Return the (x, y) coordinate for the center point of the cell that contains the specified text.  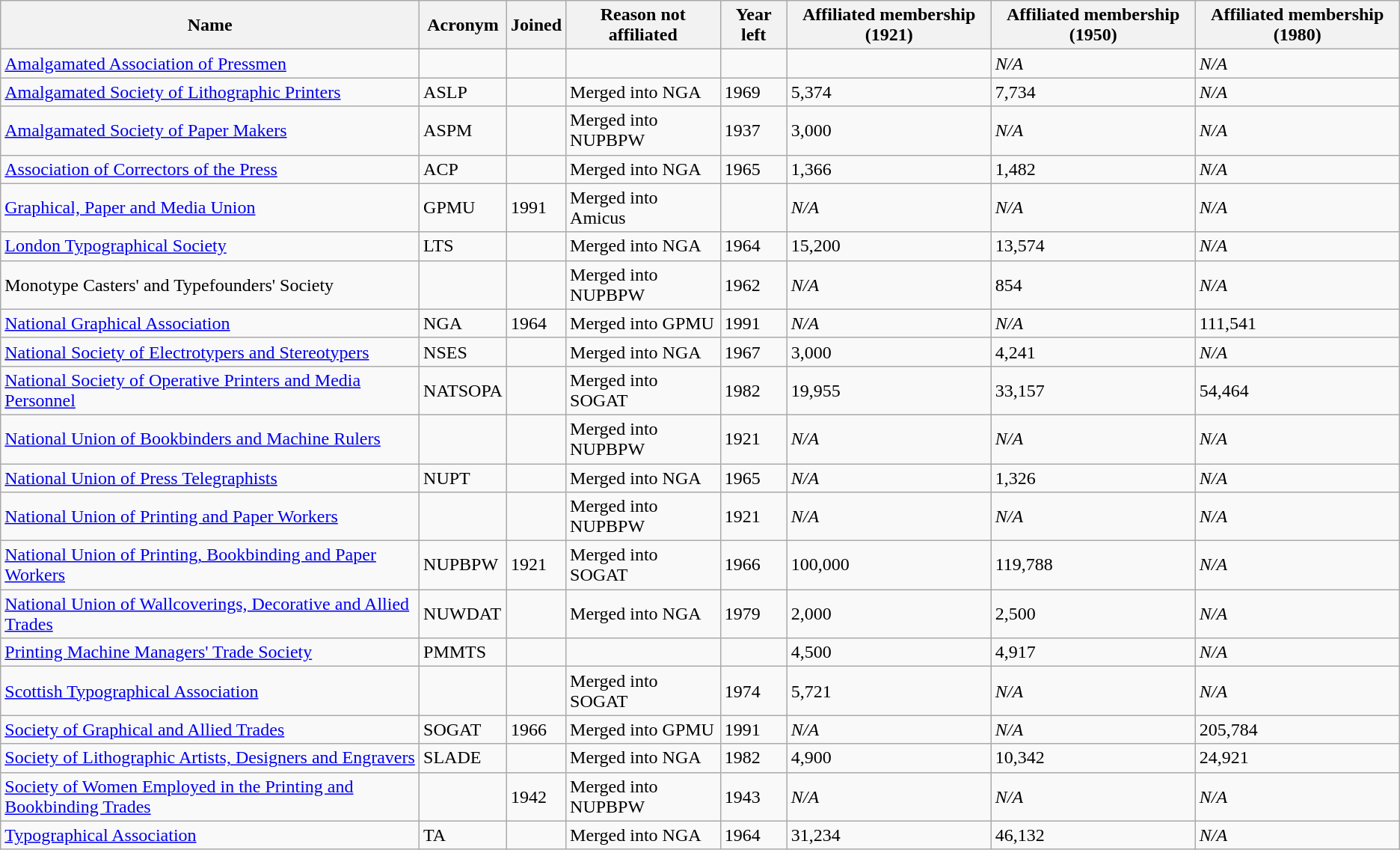
National Union of Press Telegraphists (210, 478)
Scottish Typographical Association (210, 691)
Affiliated membership (1921) (888, 25)
2,000 (888, 614)
31,234 (888, 835)
National Society of Electrotypers and Stereotypers (210, 352)
19,955 (888, 391)
5,721 (888, 691)
National Union of Printing and Paper Workers (210, 516)
1,326 (1093, 478)
24,921 (1297, 758)
15,200 (888, 246)
NUPT (464, 478)
PMMTS (464, 652)
Graphical, Paper and Media Union (210, 208)
1,366 (888, 169)
854 (1093, 284)
7,734 (1093, 92)
1979 (754, 614)
54,464 (1297, 391)
Society of Graphical and Allied Trades (210, 730)
10,342 (1093, 758)
National Society of Operative Printers and Media Personnel (210, 391)
5,374 (888, 92)
1969 (754, 92)
1942 (535, 796)
National Union of Printing, Bookbinding and Paper Workers (210, 566)
1962 (754, 284)
33,157 (1093, 391)
TA (464, 835)
100,000 (888, 566)
Monotype Casters' and Typefounders' Society (210, 284)
Acronym (464, 25)
1974 (754, 691)
LTS (464, 246)
13,574 (1093, 246)
NATSOPA (464, 391)
119,788 (1093, 566)
Society of Lithographic Artists, Designers and Engravers (210, 758)
Joined (535, 25)
Name (210, 25)
1,482 (1093, 169)
ASPM (464, 130)
205,784 (1297, 730)
SLADE (464, 758)
Association of Correctors of the Press (210, 169)
ACP (464, 169)
1943 (754, 796)
4,241 (1093, 352)
Typographical Association (210, 835)
SOGAT (464, 730)
Printing Machine Managers' Trade Society (210, 652)
Affiliated membership (1950) (1093, 25)
NUWDAT (464, 614)
1937 (754, 130)
ASLP (464, 92)
Year left (754, 25)
Affiliated membership (1980) (1297, 25)
Merged into Amicus (643, 208)
NGA (464, 323)
46,132 (1093, 835)
London Typographical Society (210, 246)
Reason not affiliated (643, 25)
Amalgamated Association of Pressmen (210, 64)
111,541 (1297, 323)
4,500 (888, 652)
NUPBPW (464, 566)
NSES (464, 352)
National Union of Wallcoverings, Decorative and Allied Trades (210, 614)
GPMU (464, 208)
1967 (754, 352)
Amalgamated Society of Lithographic Printers (210, 92)
2,500 (1093, 614)
Society of Women Employed in the Printing and Bookbinding Trades (210, 796)
Amalgamated Society of Paper Makers (210, 130)
National Union of Bookbinders and Machine Rulers (210, 438)
4,900 (888, 758)
National Graphical Association (210, 323)
4,917 (1093, 652)
